Provide the [x, y] coordinate of the cell's center where the given text is located.  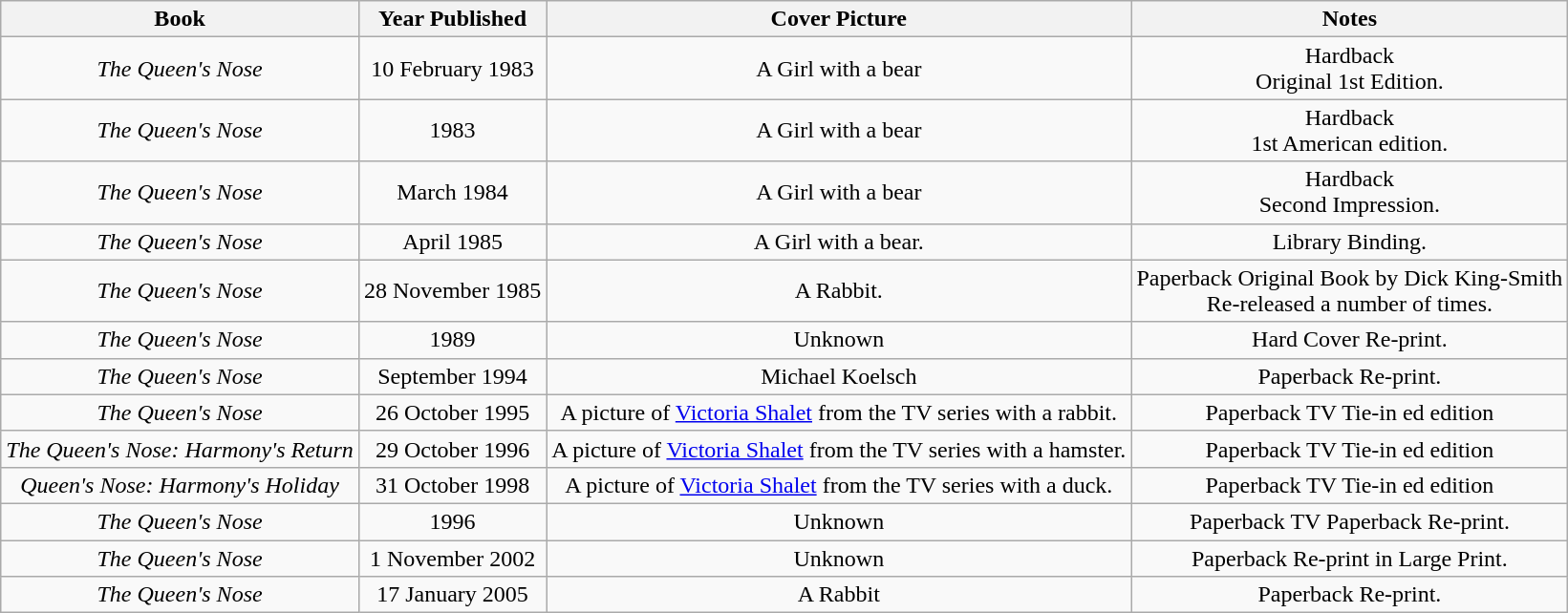
A picture of Victoria Shalet from the TV series with a rabbit. [839, 412]
Hard Cover Re-print. [1349, 340]
April 1985 [452, 242]
Hardback 1st American edition. [1349, 130]
Cover Picture [839, 19]
29 October 1996 [452, 449]
A Rabbit. [839, 290]
A picture of Victoria Shalet from the TV series with a duck. [839, 485]
Paperback TV Paperback Re-print. [1349, 521]
Hardback Original 1st Edition. [1349, 69]
1 November 2002 [452, 559]
Paperback Re-print in Large Print. [1349, 559]
1989 [452, 340]
31 October 1998 [452, 485]
Hardback Second Impression. [1349, 193]
28 November 1985 [452, 290]
March 1984 [452, 193]
10 February 1983 [452, 69]
Book [180, 19]
A Girl with a bear. [839, 242]
Notes [1349, 19]
A picture of Victoria Shalet from the TV series with a hamster. [839, 449]
1983 [452, 130]
26 October 1995 [452, 412]
Michael Koelsch [839, 376]
Library Binding. [1349, 242]
Year Published [452, 19]
September 1994 [452, 376]
Paperback Original Book by Dick King-Smith Re-released a number of times. [1349, 290]
17 January 2005 [452, 595]
1996 [452, 521]
Queen's Nose: Harmony's Holiday [180, 485]
A Rabbit [839, 595]
The Queen's Nose: Harmony's Return [180, 449]
